Scan for the cell matching the given text and deliver its [X, Y] coordinate at center. 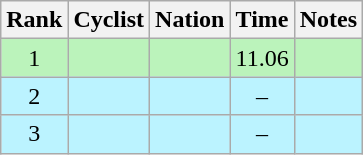
Time [262, 20]
1 [34, 58]
Notes [328, 20]
2 [34, 96]
Nation [190, 20]
11.06 [262, 58]
Rank [34, 20]
3 [34, 134]
Cyclist [109, 20]
